From the cell containing the given text, extract its center point as [x, y] coordinate. 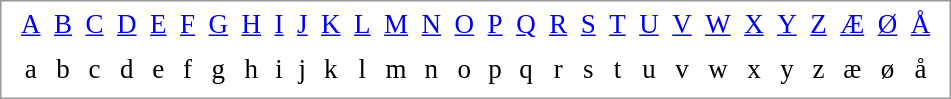
m [396, 70]
M [396, 25]
Y [787, 25]
F [188, 25]
v [682, 70]
N [432, 25]
O [465, 25]
J [302, 25]
b [63, 70]
d [127, 70]
H [252, 25]
W [718, 25]
æ [852, 70]
p [496, 70]
A [31, 25]
Å [921, 25]
Ø [888, 25]
x [754, 70]
P [496, 25]
S [588, 25]
V [682, 25]
E [158, 25]
Z [818, 25]
U [649, 25]
i [280, 70]
X [754, 25]
T [617, 25]
I [280, 25]
a [31, 70]
f [188, 70]
z [818, 70]
ø [888, 70]
c [95, 70]
G [219, 25]
e [158, 70]
u [649, 70]
g [219, 70]
q [526, 70]
C [95, 25]
j [302, 70]
h [252, 70]
K [331, 25]
B [63, 25]
R [558, 25]
o [465, 70]
k [331, 70]
Q [526, 25]
l [362, 70]
L [362, 25]
s [588, 70]
Æ [852, 25]
t [617, 70]
n [432, 70]
w [718, 70]
y [787, 70]
D [127, 25]
å [921, 70]
r [558, 70]
